Locate the cell with the specified text and output its (X, Y) center coordinate. 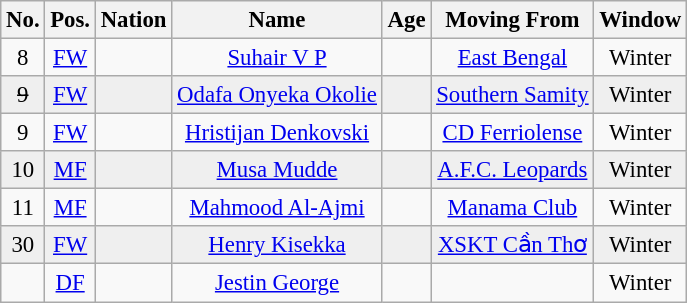
Window (640, 20)
10 (23, 170)
No. (23, 20)
Henry Kisekka (277, 245)
30 (23, 245)
Suhair V P (277, 58)
CD Ferriolense (512, 133)
Mahmood Al-Ajmi (277, 208)
Manama Club (512, 208)
Odafa Onyeka Okolie (277, 95)
8 (23, 58)
Moving From (512, 20)
Hristijan Denkovski (277, 133)
East Bengal (512, 58)
Southern Samity (512, 95)
Age (406, 20)
DF (70, 283)
Nation (133, 20)
Pos. (70, 20)
A.F.C. Leopards (512, 170)
XSKT Cần Thơ (512, 245)
Jestin George (277, 283)
Name (277, 20)
Musa Mudde (277, 170)
11 (23, 208)
